Scan for the cell matching the given text and deliver its (x, y) coordinate at center. 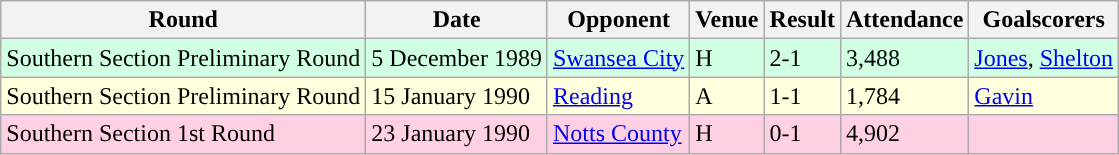
0-1 (802, 134)
Date (457, 20)
Reading (618, 96)
Southern Section 1st Round (184, 134)
Attendance (904, 20)
23 January 1990 (457, 134)
4,902 (904, 134)
Jones, Shelton (1044, 58)
1,784 (904, 96)
Venue (727, 20)
15 January 1990 (457, 96)
Swansea City (618, 58)
5 December 1989 (457, 58)
3,488 (904, 58)
Goalscorers (1044, 20)
1-1 (802, 96)
Result (802, 20)
2-1 (802, 58)
Round (184, 20)
Notts County (618, 134)
Opponent (618, 20)
A (727, 96)
Gavin (1044, 96)
